Detect which cell encompasses the target text, then output its (X, Y) center coordinate. 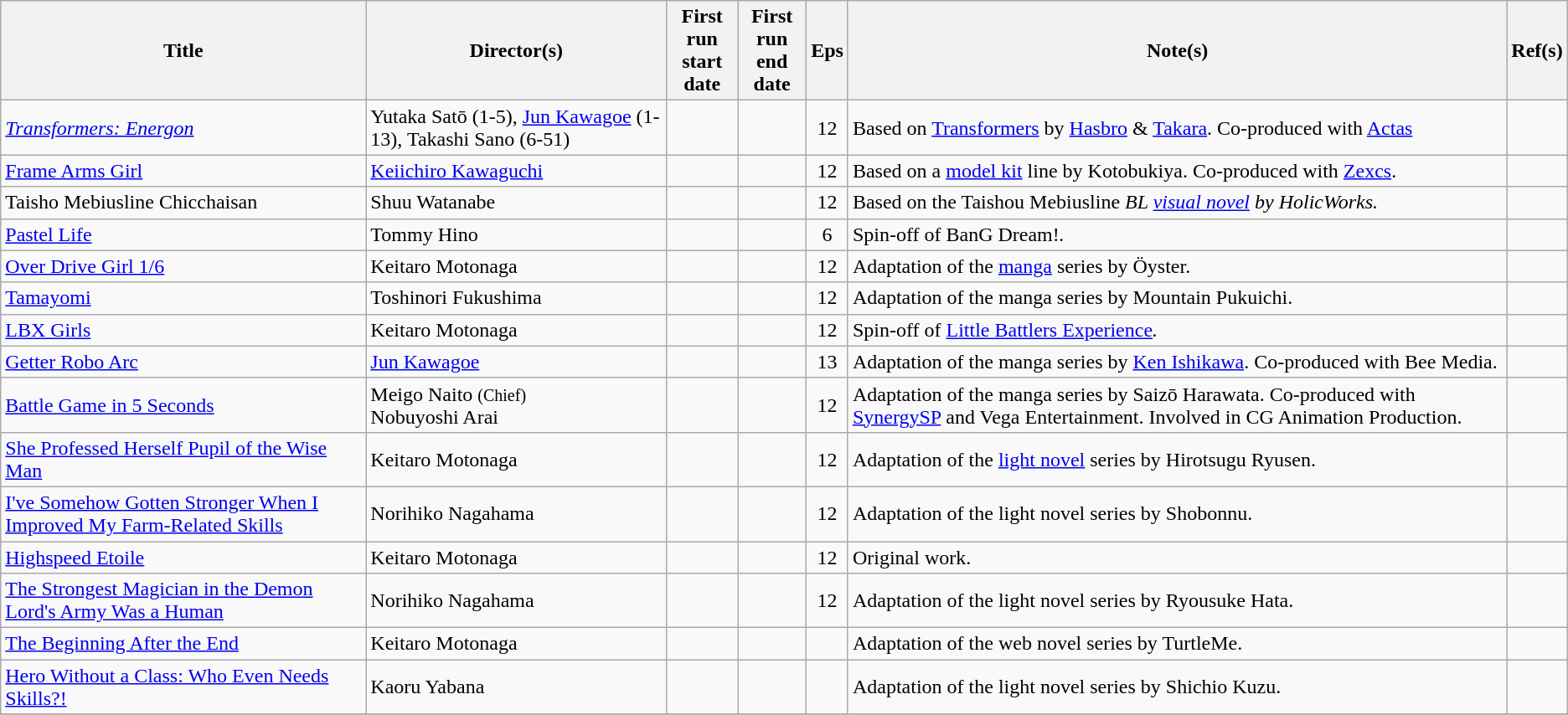
Hero Without a Class: Who Even Needs Skills?! (183, 687)
Director(s) (516, 50)
13 (828, 362)
Adaptation of the light novel series by Shobonnu. (1177, 514)
Adaptation of the manga series by Mountain Pukuichi. (1177, 298)
Highspeed Etoile (183, 557)
Over Drive Girl 1/6 (183, 266)
Adaptation of the manga series by Saizō Harawata. Co-produced with SynergySP and Vega Entertainment. Involved in CG Animation Production. (1177, 405)
Transformers: Energon (183, 127)
Meigo Naito (Chief)Nobuyoshi Arai (516, 405)
Based on the Taishou Mebiusline BL visual novel by HolicWorks. (1177, 203)
Adaptation of the manga series by Ken Ishikawa. Co-produced with Bee Media. (1177, 362)
Kaoru Yabana (516, 687)
Keiichiro Kawaguchi (516, 171)
Based on Transformers by Hasbro & Takara. Co-produced with Actas (1177, 127)
Taisho Mebiusline Chicchaisan (183, 203)
6 (828, 234)
Frame Arms Girl (183, 171)
Adaptation of the light novel series by Ryousuke Hata. (1177, 601)
Toshinori Fukushima (516, 298)
Adaptation of the manga series by Öyster. (1177, 266)
Title (183, 50)
Spin-off of BanG Dream!. (1177, 234)
Ref(s) (1537, 50)
Jun Kawagoe (516, 362)
Tommy Hino (516, 234)
Eps (828, 50)
The Strongest Magician in the Demon Lord's Army Was a Human (183, 601)
I've Somehow Gotten Stronger When I Improved My Farm-Related Skills (183, 514)
Battle Game in 5 Seconds (183, 405)
Getter Robo Arc (183, 362)
She Professed Herself Pupil of the Wise Man (183, 459)
Pastel Life (183, 234)
First runstart date (702, 50)
Adaptation of the light novel series by Shichio Kuzu. (1177, 687)
Tamayomi (183, 298)
LBX Girls (183, 330)
Shuu Watanabe (516, 203)
Based on a model kit line by Kotobukiya. Co-produced with Zexcs. (1177, 171)
The Beginning After the End (183, 644)
Yutaka Satō (1-5), Jun Kawagoe (1-13), Takashi Sano (6-51) (516, 127)
Adaptation of the web novel series by TurtleMe. (1177, 644)
Note(s) (1177, 50)
Adaptation of the light novel series by Hirotsugu Ryusen. (1177, 459)
First runend date (772, 50)
Spin-off of Little Battlers Experience. (1177, 330)
Original work. (1177, 557)
